For the text-containing cell, return its midpoint in [x, y] coordinate format. 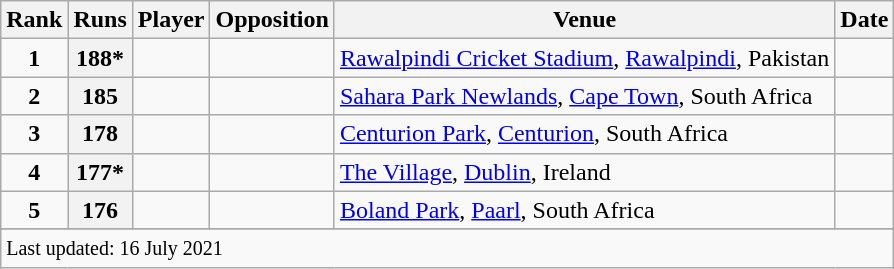
Date [864, 20]
Rawalpindi Cricket Stadium, Rawalpindi, Pakistan [584, 58]
176 [100, 210]
Last updated: 16 July 2021 [448, 248]
Opposition [272, 20]
5 [34, 210]
185 [100, 96]
Boland Park, Paarl, South Africa [584, 210]
188* [100, 58]
4 [34, 172]
1 [34, 58]
The Village, Dublin, Ireland [584, 172]
3 [34, 134]
Sahara Park Newlands, Cape Town, South Africa [584, 96]
178 [100, 134]
177* [100, 172]
Rank [34, 20]
2 [34, 96]
Runs [100, 20]
Player [171, 20]
Centurion Park, Centurion, South Africa [584, 134]
Venue [584, 20]
